Capture the cell that displays the provided text and extract its [X, Y] central coordinate. 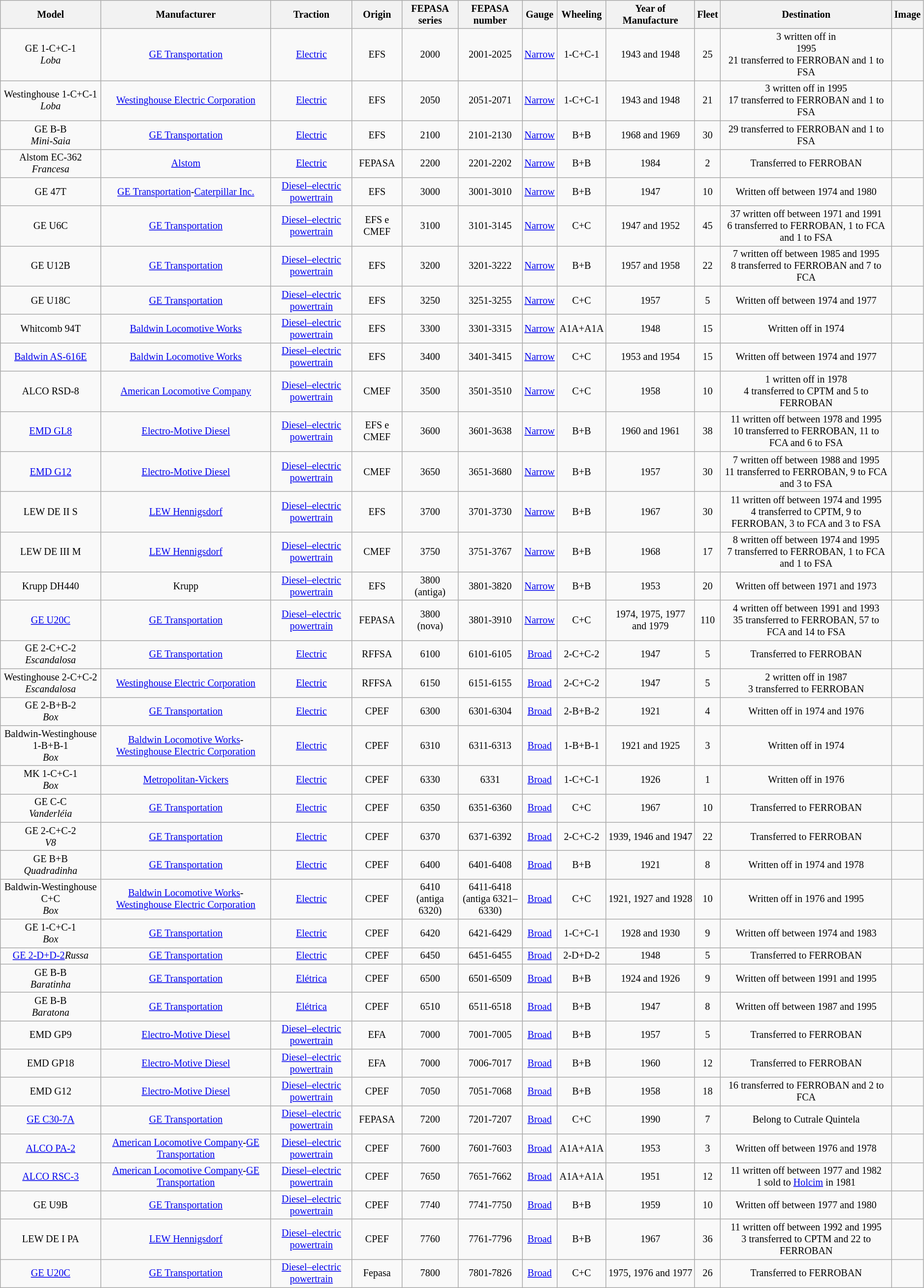
3101-3145 [490, 226]
2 written off in 19873 transferred to FERROBAN [806, 683]
Westinghouse 1-C+C-1Loba [51, 101]
11 written off between 1992 and 19953 transferred to CPTM and 22 to FERROBAN [806, 1240]
3801-3820 [490, 586]
7600 [430, 1149]
7050 [430, 1092]
GE U6C [51, 226]
6511-6518 [490, 1007]
2001-2025 [490, 55]
25 [707, 55]
6400 [430, 865]
2051-2071 [490, 101]
GE B-BBaratinha [51, 978]
2050 [430, 101]
2101-2130 [490, 135]
Baldwin-Westinghouse C+CBox [51, 900]
3500 [430, 391]
7741-7750 [490, 1205]
1953 and 1954 [650, 357]
20 [707, 586]
7650 [430, 1177]
Written off in 1974 and 1978 [806, 865]
3651-3680 [490, 472]
1968 and 1969 [650, 135]
6150 [430, 683]
7651-7662 [490, 1177]
Baldwin AS-616E [51, 357]
Written off in 1976 and 1995 [806, 900]
2-D+D-2 [582, 956]
Model [51, 15]
Alstom [186, 163]
29 transferred to FERROBAN and 1 to FSA [806, 135]
36 [707, 1240]
EMD GL8 [51, 432]
3300 [430, 329]
6151-6155 [490, 683]
3251-3255 [490, 301]
LEW DE II S [51, 512]
1926 [650, 780]
3700 [430, 512]
21 [707, 101]
2200 [430, 163]
Gauge [540, 15]
7601-7603 [490, 1149]
GE 2-C+C-2Escandalosa [51, 655]
Metropolitan-Vickers [186, 780]
3701-3730 [490, 512]
7740 [430, 1205]
Written off between 1991 and 1995 [806, 978]
6311-6313 [490, 746]
Written off between 1976 and 1978 [806, 1149]
EMD GP18 [51, 1063]
LEW DE I PA [51, 1240]
2201-2202 [490, 163]
GE Transportation-Caterpillar Inc. [186, 192]
1921, 1927 and 1928 [650, 900]
4 [707, 711]
GE B-BBaratona [51, 1007]
6330 [430, 780]
1947 and 1952 [650, 226]
Fepasa [377, 1274]
3001-3010 [490, 192]
2000 [430, 55]
Image [908, 15]
8 written off between 1974 and 19957 transferred to FERROBAN, 1 to FCA and 1 to FSA [806, 552]
6500 [430, 978]
GE 1-C+C-1Box [51, 934]
45 [707, 226]
GE 2-B+B-2Box [51, 711]
3601-3638 [490, 432]
6351-6360 [490, 808]
GE 2-C+C-2V8 [51, 837]
3100 [430, 226]
FEPASA number [490, 15]
3750 [430, 552]
Wheeling [582, 15]
6101-6105 [490, 655]
Westinghouse 2-C+C-2Escandalosa [51, 683]
1960 and 1961 [650, 432]
6501-6509 [490, 978]
3200 [430, 266]
7760 [430, 1240]
6350 [430, 808]
Written off between 1971 and 1973 [806, 586]
Whitcomb 94T [51, 329]
3800(nova) [430, 621]
6370 [430, 837]
Destination [806, 15]
6510 [430, 1007]
7006-7017 [490, 1063]
18 [707, 1092]
11 written off between 1977 and 19821 sold to Holcim in 1981 [806, 1177]
3501-3510 [490, 391]
2100 [430, 135]
7 written off between 1985 and 19958 transferred to FERROBAN and 7 to FCA [806, 266]
6100 [430, 655]
1951 [650, 1177]
LEW DE III M [51, 552]
3751-3767 [490, 552]
Written off between 1987 and 1995 [806, 1007]
GE 1-C+C-1Loba [51, 55]
6331 [490, 780]
37 written off between 1971 and 19916 transferred to FERROBAN, 1 to FCA and 1 to FSA [806, 226]
3250 [430, 301]
GE B-BMini-Saia [51, 135]
7201-7207 [490, 1120]
3650 [430, 472]
GE U9B [51, 1205]
3201-3222 [490, 266]
26 [707, 1274]
16 transferred to FERROBAN and 2 to FCA [806, 1092]
Traction [311, 15]
GE 47T [51, 192]
1959 [650, 1205]
Written off in 1976 [806, 780]
Manufacturer [186, 15]
FEPASA series [430, 15]
2-B+B-2 [582, 711]
Alstom EC-362Francesa [51, 163]
6371-6392 [490, 837]
GE 2-D+D-2Russa [51, 956]
1 written off in 19784 transferred to CPTM and 5 to FERROBAN [806, 391]
GE C-CVanderléia [51, 808]
ALCO RSC-3 [51, 1177]
3801-3910 [490, 621]
6301-6304 [490, 711]
6411-6418(antiga 6321–6330) [490, 900]
7001-7005 [490, 1035]
6401-6408 [490, 865]
6421-6429 [490, 934]
1921 and 1925 [650, 746]
7200 [430, 1120]
Belong to Cutrale Quintela [806, 1120]
GE U12B [51, 266]
3800(antiga) [430, 586]
Written off between 1974 and 1980 [806, 192]
MK 1-C+C-1Box [51, 780]
ALCO RSD-8 [51, 391]
1974, 1975, 1977 and 1979 [650, 621]
1924 and 1926 [650, 978]
Krupp [186, 586]
Origin [377, 15]
1968 [650, 552]
7 written off between 1988 and 199511 transferred to FERROBAN, 9 to FCA and 3 to FSA [806, 472]
1960 [650, 1063]
3 written off in 199517 transferred to FERROBAN and 1 to FSA [806, 101]
7 [707, 1120]
1 [707, 780]
1975, 1976 and 1977 [650, 1274]
GE U18C [51, 301]
Written off between 1977 and 1980 [806, 1205]
3401-3415 [490, 357]
Written off between 1974 and 1983 [806, 934]
1928 and 1930 [650, 934]
110 [707, 621]
1984 [650, 163]
2 [707, 163]
3000 [430, 192]
38 [707, 432]
7761-7796 [490, 1240]
GE C30-7A [51, 1120]
1-B+B-1 [582, 746]
EMD GP9 [51, 1035]
American Locomotive Company [186, 391]
6310 [430, 746]
GE B+BQuadradinha [51, 865]
3 written off in199521 transferred to FERROBAN and 1 to FSA [806, 55]
Baldwin-Westinghouse 1-B+B-1Box [51, 746]
1990 [650, 1120]
Written off in 1974 and 1976 [806, 711]
11 written off between 1974 and 19954 transferred to CPTM, 9 to FERROBAN, 3 to FCA and 3 to FSA [806, 512]
7801-7826 [490, 1274]
3400 [430, 357]
ALCO PA-2 [51, 1149]
1939, 1946 and 1947 [650, 837]
6410(antiga 6320) [430, 900]
1957 and 1958 [650, 266]
3600 [430, 432]
Krupp DH440 [51, 586]
3301-3315 [490, 329]
6451-6455 [490, 956]
6300 [430, 711]
17 [707, 552]
6450 [430, 956]
4 written off between 1991 and 199335 transferred to FERROBAN, 57 to FCA and 14 to FSA [806, 621]
11 written off between 1978 and 199510 transferred to FERROBAN, 11 to FCA and 6 to FSA [806, 432]
6420 [430, 934]
Fleet [707, 15]
7800 [430, 1274]
Year of Manufacture [650, 15]
7051-7068 [490, 1092]
